Find where the given text appears and provide that cell's center as (X, Y) coordinate. 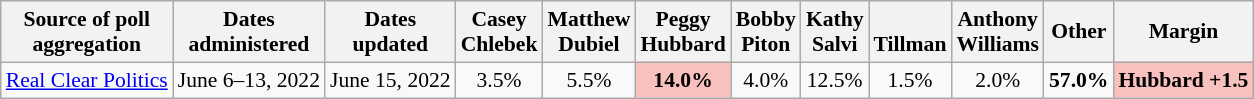
2.0% (998, 80)
Source of pollaggregation (87, 32)
3.5% (500, 80)
CaseyChlebek (500, 32)
MatthewDubiel (590, 32)
14.0% (682, 80)
KathySalvi (835, 32)
57.0% (1078, 80)
Other (1078, 32)
5.5% (590, 80)
BobbyPiton (766, 32)
1.5% (910, 80)
Tillman (910, 32)
12.5% (835, 80)
Hubbard +1.5 (1183, 80)
June 6–13, 2022 (249, 80)
Margin (1183, 32)
AnthonyWilliams (998, 32)
Datesadministered (249, 32)
PeggyHubbard (682, 32)
4.0% (766, 80)
Real Clear Politics (87, 80)
Datesupdated (390, 32)
June 15, 2022 (390, 80)
